Pinpoint the cell where the given text exists, returning its (x, y) midpoint coordinate. 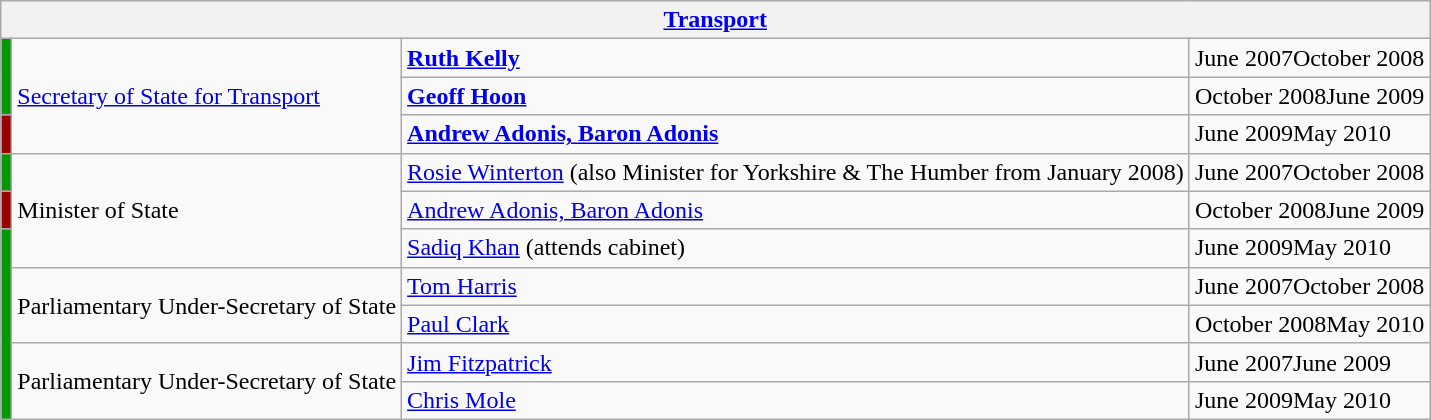
June 2007June 2009 (1309, 362)
Geoff Hoon (796, 96)
Secretary of State for Transport (207, 96)
Paul Clark (796, 324)
Jim Fitzpatrick (796, 362)
Transport (716, 20)
Rosie Winterton (also Minister for Yorkshire & The Humber from January 2008) (796, 172)
Chris Mole (796, 400)
October 2008May 2010 (1309, 324)
Minister of State (207, 210)
Sadiq Khan (attends cabinet) (796, 248)
Ruth Kelly (796, 58)
Tom Harris (796, 286)
